Detect which cell encompasses the target text, then output its (x, y) center coordinate. 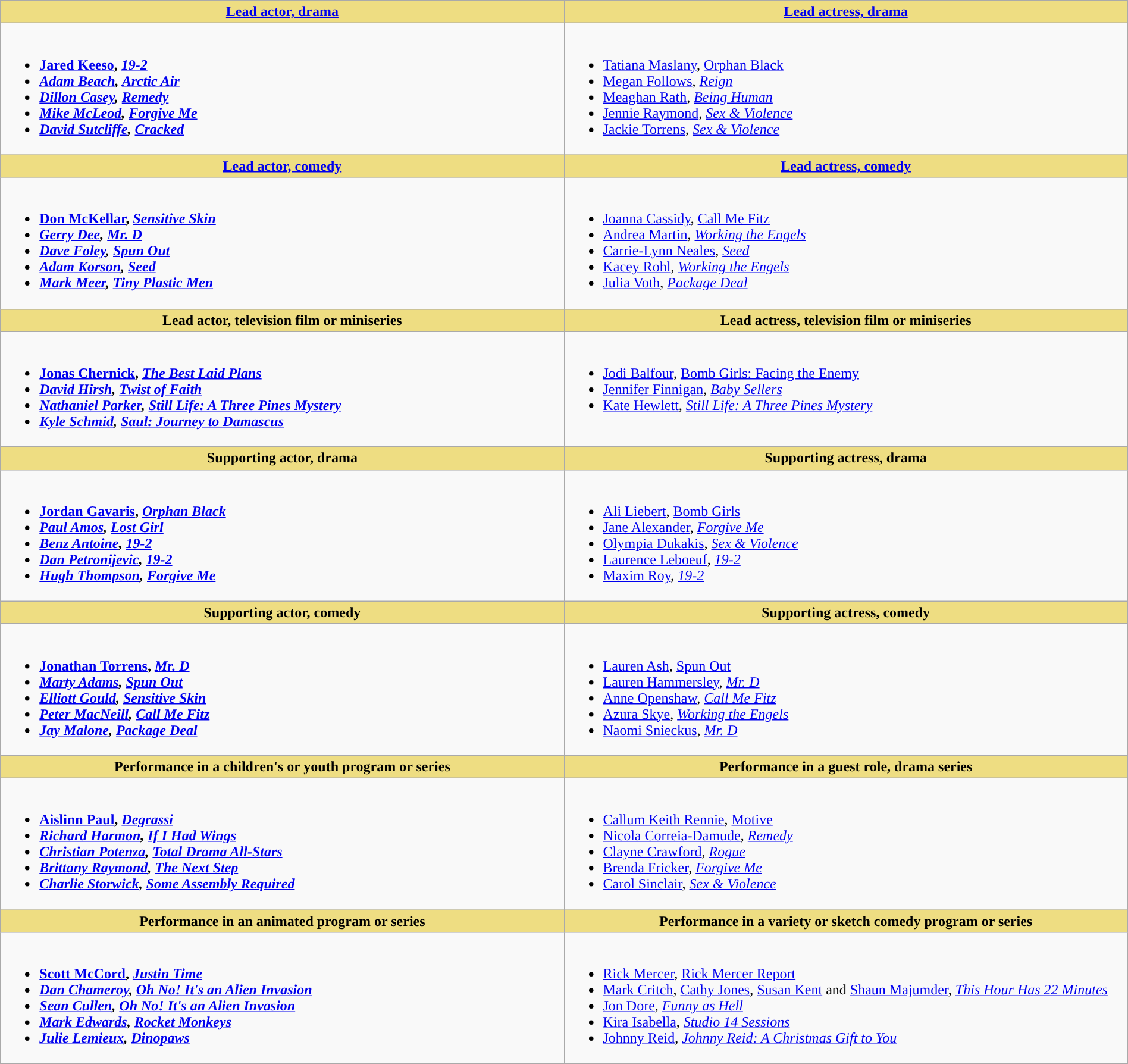
Joanna Cassidy, Call Me FitzAndrea Martin, Working the EngelsCarrie-Lynn Neales, SeedKacey Rohl, Working the EngelsJulia Voth, Package Deal (846, 243)
Ali Liebert, Bomb GirlsJane Alexander, Forgive MeOlympia Dukakis, Sex & ViolenceLaurence Leboeuf, 19-2Maxim Roy, 19-2 (846, 536)
Supporting actor, drama (282, 458)
Lead actress, comedy (846, 166)
Jared Keeso, 19-2Adam Beach, Arctic AirDillon Casey, RemedyMike McLeod, Forgive MeDavid Sutcliffe, Cracked (282, 89)
Lead actor, drama (282, 12)
Lead actress, drama (846, 12)
Callum Keith Rennie, MotiveNicola Correia-Damude, RemedyClayne Crawford, RogueBrenda Fricker, Forgive MeCarol Sinclair, Sex & Violence (846, 844)
Performance in a children's or youth program or series (282, 766)
Performance in a guest role, drama series (846, 766)
Supporting actress, comedy (846, 612)
Don McKellar, Sensitive SkinGerry Dee, Mr. DDave Foley, Spun OutAdam Korson, SeedMark Meer, Tiny Plastic Men (282, 243)
Jordan Gavaris, Orphan BlackPaul Amos, Lost GirlBenz Antoine, 19-2Dan Petronijevic, 19-2Hugh Thompson, Forgive Me (282, 536)
Supporting actor, comedy (282, 612)
Lead actor, comedy (282, 166)
Supporting actress, drama (846, 458)
Lead actor, television film or miniseries (282, 320)
Jonathan Torrens, Mr. DMarty Adams, Spun OutElliott Gould, Sensitive SkinPeter MacNeill, Call Me FitzJay Malone, Package Deal (282, 689)
Tatiana Maslany, Orphan BlackMegan Follows, ReignMeaghan Rath, Being HumanJennie Raymond, Sex & ViolenceJackie Torrens, Sex & Violence (846, 89)
Lauren Ash, Spun OutLauren Hammersley, Mr. DAnne Openshaw, Call Me FitzAzura Skye, Working the EngelsNaomi Snieckus, Mr. D (846, 689)
Performance in a variety or sketch comedy program or series (846, 921)
Lead actress, television film or miniseries (846, 320)
Performance in an animated program or series (282, 921)
Jodi Balfour, Bomb Girls: Facing the EnemyJennifer Finnigan, Baby SellersKate Hewlett, Still Life: A Three Pines Mystery (846, 389)
